Search for the cell housing the specified text and yield its (x, y) center coordinate. 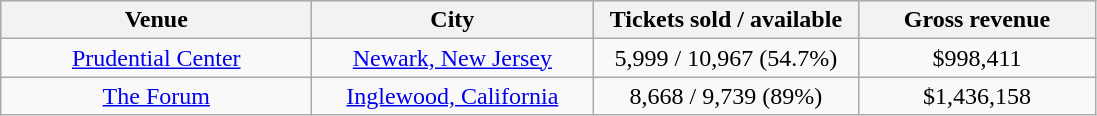
8,668 / 9,739 (89%) (726, 96)
The Forum (156, 96)
Newark, New Jersey (452, 58)
Venue (156, 20)
Gross revenue (977, 20)
5,999 / 10,967 (54.7%) (726, 58)
Inglewood, California (452, 96)
Tickets sold / available (726, 20)
City (452, 20)
Prudential Center (156, 58)
$998,411 (977, 58)
$1,436,158 (977, 96)
